Find where the given text appears and provide that cell's center as [X, Y] coordinate. 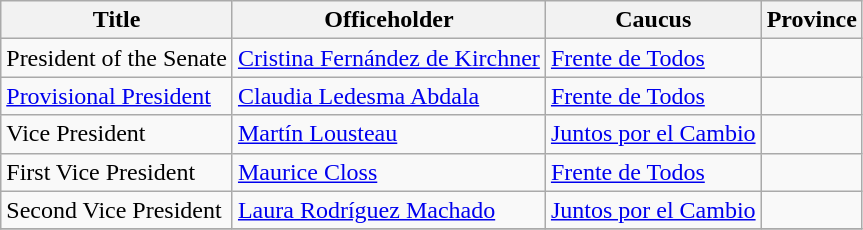
Cristina Fernández de Kirchner [388, 58]
Claudia Ledesma Abdala [388, 96]
Laura Rodríguez Machado [388, 210]
Martín Lousteau [388, 134]
Province [812, 20]
Title [117, 20]
Officeholder [388, 20]
Caucus [653, 20]
Maurice Closs [388, 172]
First Vice President [117, 172]
Second Vice President [117, 210]
Provisional President [117, 96]
Vice President [117, 134]
President of the Senate [117, 58]
